Capture the cell that displays the provided text and extract its (X, Y) central coordinate. 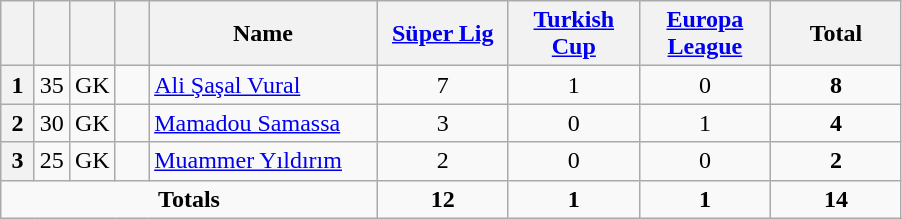
Mamadou Samassa (264, 123)
Turkish Cup (574, 34)
12 (442, 199)
Totals (189, 199)
Muammer Yıldırım (264, 161)
14 (836, 199)
30 (52, 123)
35 (52, 85)
8 (836, 85)
25 (52, 161)
Ali Şaşal Vural (264, 85)
7 (442, 85)
4 (836, 123)
Süper Lig (442, 34)
Total (836, 34)
Europa League (704, 34)
Name (264, 34)
